Identify which cell holds the provided text, then report its (X, Y) central coordinate. 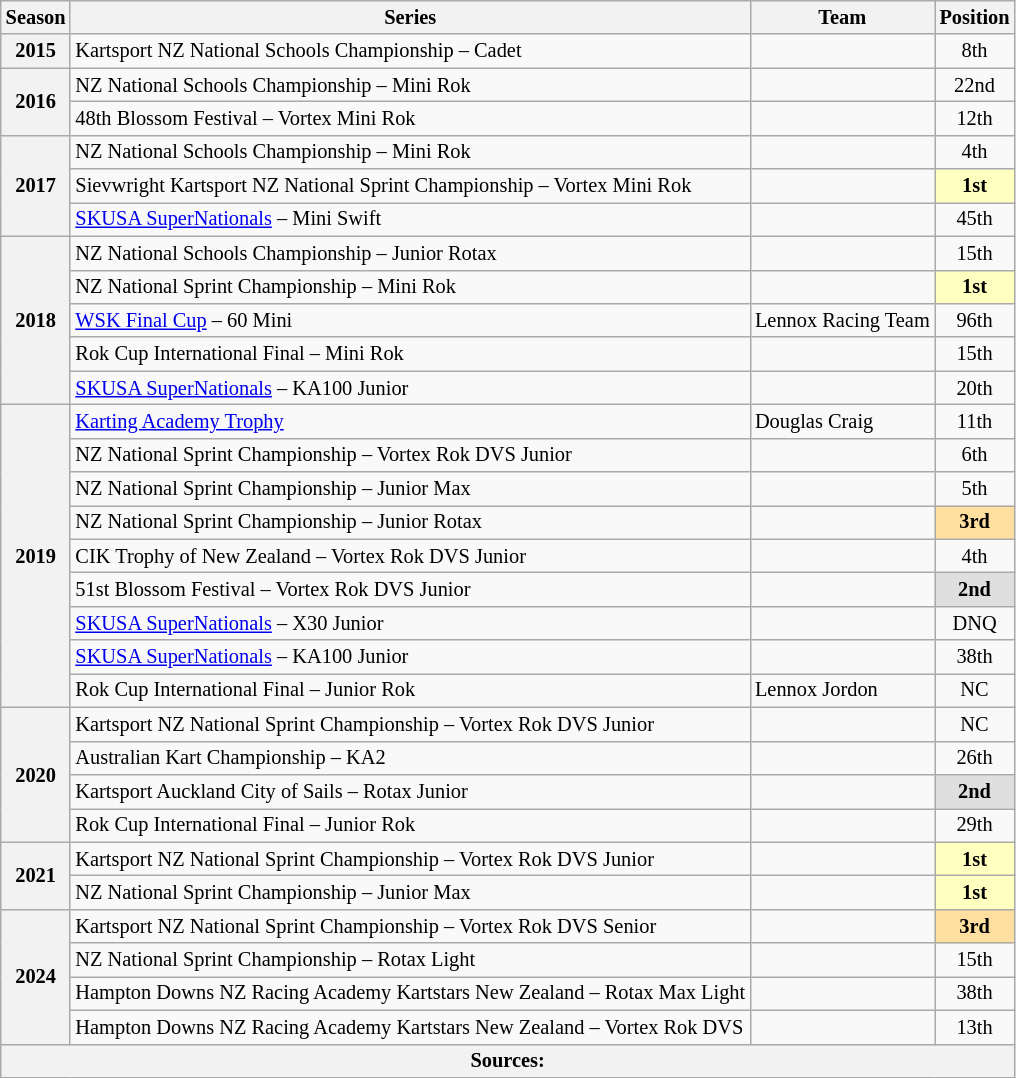
Kartsport NZ National Sprint Championship – Vortex Rok DVS Senior (410, 926)
Series (410, 17)
Rok Cup International Final – Mini Rok (410, 354)
Hampton Downs NZ Racing Academy Kartstars New Zealand – Rotax Max Light (410, 993)
48th Blossom Festival – Vortex Mini Rok (410, 118)
Team (842, 17)
8th (975, 51)
CIK Trophy of New Zealand – Vortex Rok DVS Junior (410, 556)
2016 (36, 102)
2021 (36, 876)
SKUSA SuperNationals – X30 Junior (410, 623)
51st Blossom Festival – Vortex Rok DVS Junior (410, 589)
Douglas Craig (842, 421)
6th (975, 455)
2018 (36, 320)
26th (975, 758)
NZ National Sprint Championship – Rotax Light (410, 960)
Sources: (508, 1061)
2020 (36, 774)
2017 (36, 186)
13th (975, 1027)
NZ National Sprint Championship – Mini Rok (410, 287)
Kartsport Auckland City of Sails – Rotax Junior (410, 791)
45th (975, 219)
Lennox Racing Team (842, 320)
20th (975, 388)
Kartsport NZ National Schools Championship – Cadet (410, 51)
22nd (975, 85)
96th (975, 320)
NZ National Sprint Championship – Vortex Rok DVS Junior (410, 455)
Position (975, 17)
WSK Final Cup – 60 Mini (410, 320)
5th (975, 489)
2015 (36, 51)
NZ National Schools Championship – Junior Rotax (410, 253)
2019 (36, 556)
Sievwright Kartsport NZ National Sprint Championship – Vortex Mini Rok (410, 186)
Karting Academy Trophy (410, 421)
Season (36, 17)
NZ National Sprint Championship – Junior Rotax (410, 522)
12th (975, 118)
Australian Kart Championship – KA2 (410, 758)
Lennox Jordon (842, 690)
DNQ (975, 623)
29th (975, 825)
2024 (36, 976)
SKUSA SuperNationals – Mini Swift (410, 219)
Hampton Downs NZ Racing Academy Kartstars New Zealand – Vortex Rok DVS (410, 1027)
11th (975, 421)
